For the text-containing cell, return its midpoint in [x, y] coordinate format. 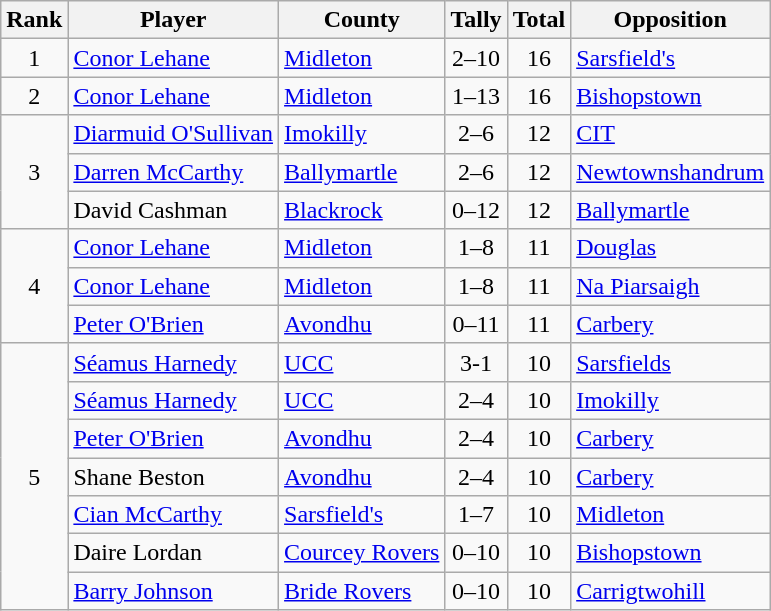
Cian McCarthy [174, 515]
CIT [670, 134]
Rank [34, 20]
4 [34, 286]
Bride Rovers [362, 591]
Blackrock [362, 210]
Newtownshandrum [670, 172]
Shane Beston [174, 477]
5 [34, 476]
1 [34, 58]
Sarsfields [670, 362]
1–7 [476, 515]
Daire Lordan [174, 553]
Darren McCarthy [174, 172]
Tally [476, 20]
David Cashman [174, 210]
3 [34, 172]
2–10 [476, 58]
Douglas [670, 248]
Player [174, 20]
Na Piarsaigh [670, 286]
0–12 [476, 210]
2 [34, 96]
Barry Johnson [174, 591]
Carrigtwohill [670, 591]
Courcey Rovers [362, 553]
Total [539, 20]
County [362, 20]
Diarmuid O'Sullivan [174, 134]
3-1 [476, 362]
Opposition [670, 20]
1–13 [476, 96]
0–11 [476, 324]
